Return the (x, y) coordinate for the center point of the cell that contains the specified text.  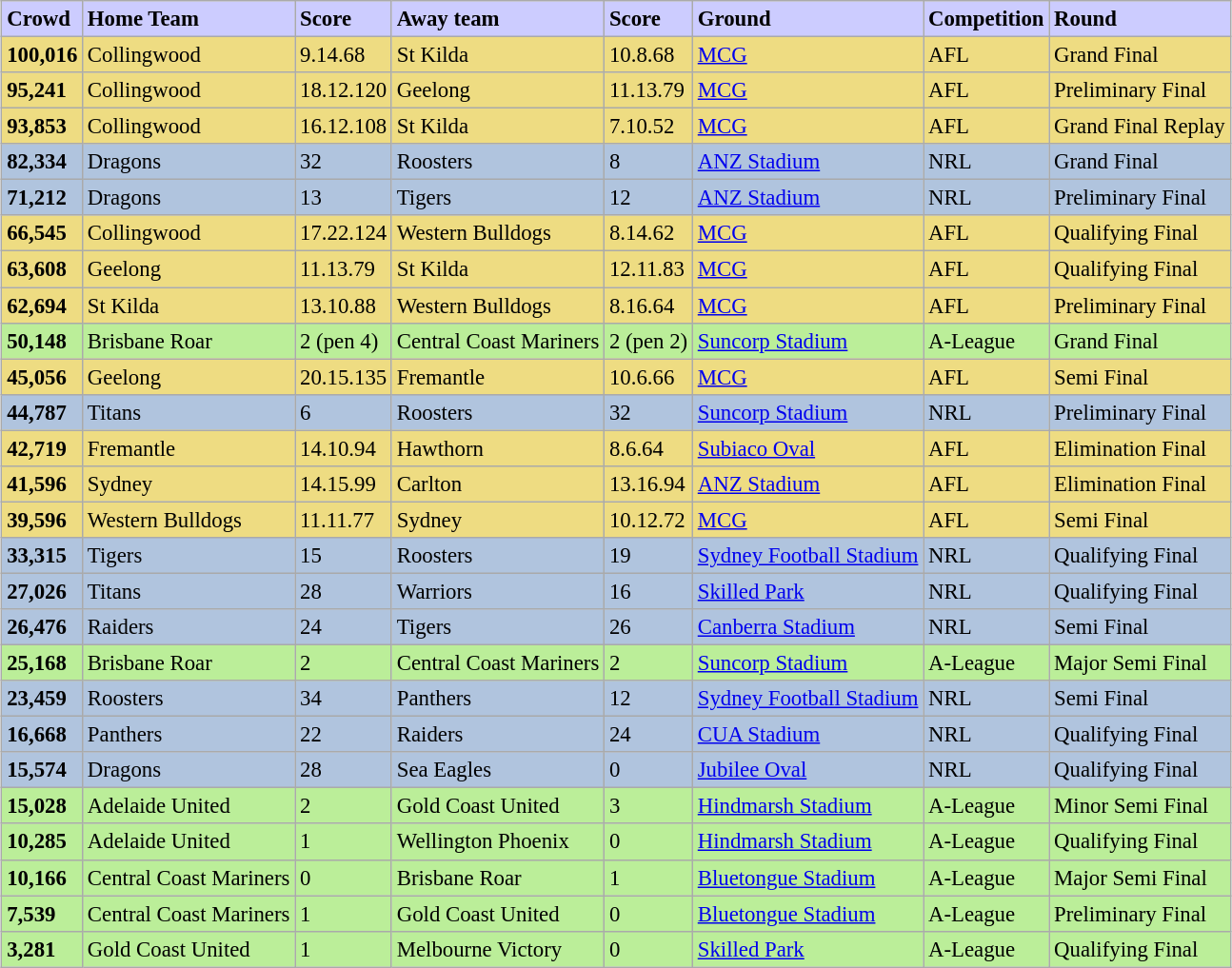
6 (344, 412)
Round (1140, 19)
Hawthorn (497, 448)
13 (344, 198)
19 (649, 556)
15,574 (42, 770)
10.8.68 (649, 55)
10,285 (42, 842)
Away team (497, 19)
23,459 (42, 699)
14.15.99 (344, 484)
27,026 (42, 591)
15,028 (42, 806)
14.10.94 (344, 448)
25,168 (42, 663)
9.14.68 (344, 55)
CUA Stadium (807, 735)
41,596 (42, 484)
2 (pen 4) (344, 341)
16.12.108 (344, 127)
10.6.66 (649, 377)
20.15.135 (344, 377)
7,539 (42, 914)
13.16.94 (649, 484)
3 (649, 806)
45,056 (42, 377)
8 (649, 162)
Home Team (189, 19)
50,148 (42, 341)
Ground (807, 19)
44,787 (42, 412)
34 (344, 699)
12.11.83 (649, 269)
95,241 (42, 90)
82,334 (42, 162)
Melbourne Victory (497, 949)
Minor Semi Final (1140, 806)
16 (649, 591)
8.6.64 (649, 448)
16,668 (42, 735)
13.10.88 (344, 306)
26,476 (42, 627)
Competition (986, 19)
71,212 (42, 198)
Sea Eagles (497, 770)
Grand Final Replay (1140, 127)
17.22.124 (344, 233)
15 (344, 556)
10.12.72 (649, 520)
Subiaco Oval (807, 448)
93,853 (42, 127)
100,016 (42, 55)
63,608 (42, 269)
Carlton (497, 484)
8.16.64 (649, 306)
8.14.62 (649, 233)
2 (pen 2) (649, 341)
39,596 (42, 520)
62,694 (42, 306)
18.12.120 (344, 90)
Jubilee Oval (807, 770)
Warriors (497, 591)
Crowd (42, 19)
Canberra Stadium (807, 627)
33,315 (42, 556)
22 (344, 735)
3,281 (42, 949)
7.10.52 (649, 127)
Wellington Phoenix (497, 842)
11.11.77 (344, 520)
42,719 (42, 448)
10,166 (42, 878)
66,545 (42, 233)
26 (649, 627)
